Extract the [X, Y] coordinate from the center of the cell holding the provided text.  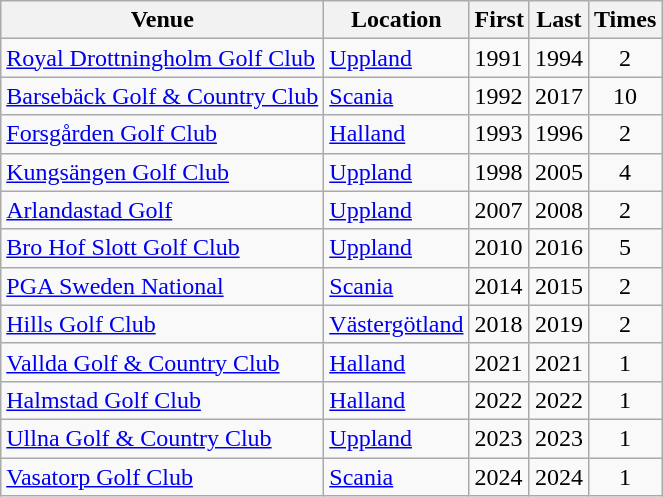
2005 [558, 172]
2015 [558, 286]
1992 [499, 96]
Location [396, 20]
1998 [499, 172]
Halmstad Golf Club [162, 400]
Forsgården Golf Club [162, 134]
Hills Golf Club [162, 324]
Barsebäck Golf & Country Club [162, 96]
2016 [558, 248]
Times [624, 20]
First [499, 20]
Vasatorp Golf Club [162, 477]
Bro Hof Slott Golf Club [162, 248]
Vallda Golf & Country Club [162, 362]
PGA Sweden National [162, 286]
Last [558, 20]
Kungsängen Golf Club [162, 172]
1991 [499, 58]
Västergötland [396, 324]
1993 [499, 134]
1996 [558, 134]
2018 [499, 324]
2008 [558, 210]
Venue [162, 20]
Royal Drottningholm Golf Club [162, 58]
Ullna Golf & Country Club [162, 438]
2017 [558, 96]
4 [624, 172]
2014 [499, 286]
2010 [499, 248]
10 [624, 96]
1994 [558, 58]
5 [624, 248]
2007 [499, 210]
Arlandastad Golf [162, 210]
2019 [558, 324]
